Return the (X, Y) coordinate for the center point of the cell that contains the specified text.  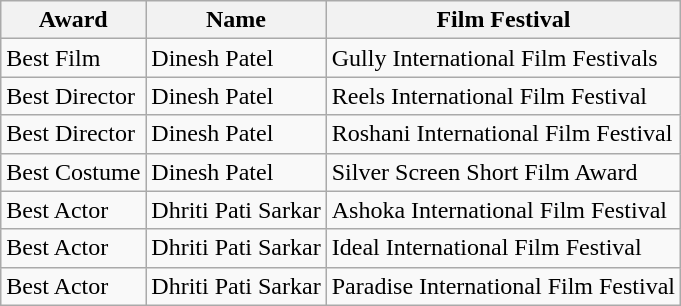
Best Film (74, 58)
Paradise International Film Festival (503, 286)
Reels International Film Festival (503, 96)
Ashoka International Film Festival (503, 210)
Gully International Film Festivals (503, 58)
Name (236, 20)
Silver Screen Short Film Award (503, 172)
Ideal International Film Festival (503, 248)
Film Festival (503, 20)
Award (74, 20)
Roshani International Film Festival (503, 134)
Best Costume (74, 172)
